Extract the (X, Y) coordinate from the center of the cell holding the provided text.  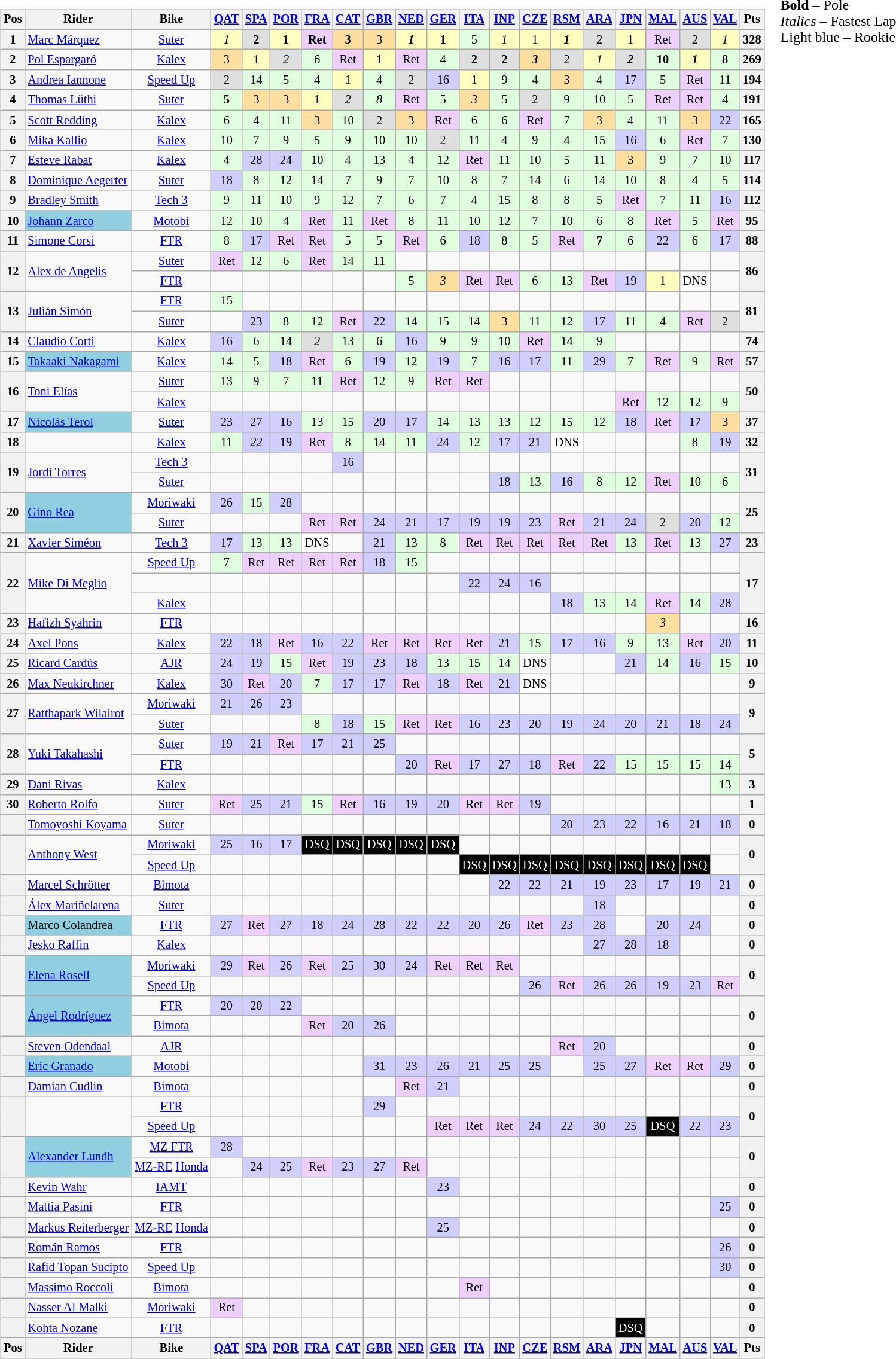
Marc Márquez (78, 39)
Simone Corsi (78, 241)
Ratthapark Wilairot (78, 714)
Bradley Smith (78, 201)
Marco Colandrea (78, 925)
74 (752, 342)
Axel Pons (78, 644)
Nasser Al Malki (78, 1308)
Jesko Raffin (78, 946)
Xavier Siméon (78, 543)
Mika Kallio (78, 141)
Max Neukirchner (78, 684)
Pol Espargaró (78, 60)
Dominique Aegerter (78, 181)
Eric Granado (78, 1067)
Nicolás Terol (78, 422)
50 (752, 391)
Mattia Pasini (78, 1207)
Marcel Schrötter (78, 885)
112 (752, 201)
Markus Reiterberger (78, 1227)
Massimo Roccoli (78, 1288)
Kevin Wahr (78, 1187)
37 (752, 422)
Román Ramos (78, 1248)
32 (752, 442)
328 (752, 39)
88 (752, 241)
Ángel Rodríguez (78, 1016)
Yuki Takahashi (78, 754)
Claudio Corti (78, 342)
Julián Simón (78, 311)
Thomas Lüthi (78, 100)
Dani Rivas (78, 785)
Kohta Nozane (78, 1328)
191 (752, 100)
Steven Odendaal (78, 1046)
Roberto Rolfo (78, 805)
117 (752, 160)
57 (752, 362)
194 (752, 80)
Alexander Lundh (78, 1157)
Álex Mariñelarena (78, 906)
Esteve Rabat (78, 160)
Mike Di Meglio (78, 583)
Elena Rosell (78, 975)
IAMT (171, 1187)
Rafid Topan Sucipto (78, 1267)
86 (752, 272)
MZ FTR (171, 1147)
81 (752, 311)
Scott Redding (78, 120)
Jordi Torres (78, 473)
Anthony West (78, 855)
Tomoyoshi Koyama (78, 825)
130 (752, 141)
269 (752, 60)
95 (752, 221)
Alex de Angelis (78, 272)
Gino Rea (78, 512)
Andrea Iannone (78, 80)
Toni Elías (78, 391)
Johann Zarco (78, 221)
Hafizh Syahrin (78, 623)
165 (752, 120)
114 (752, 181)
Takaaki Nakagami (78, 362)
Ricard Cardús (78, 664)
Damian Cudlin (78, 1086)
